Return (X, Y) of the center of cell containing provided text 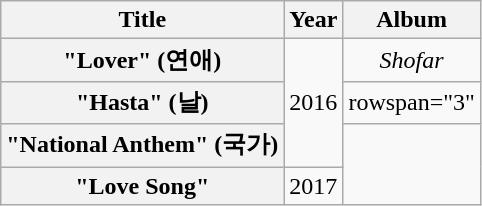
Album (412, 20)
2016 (314, 103)
"Love Song" (142, 185)
Title (142, 20)
"National Anthem" (국가) (142, 146)
rowspan="3" (412, 102)
Shofar (412, 60)
"Hasta" (날) (142, 102)
"Lover" (연애) (142, 60)
2017 (314, 185)
Year (314, 20)
